Return [x, y] of the center of cell containing provided text 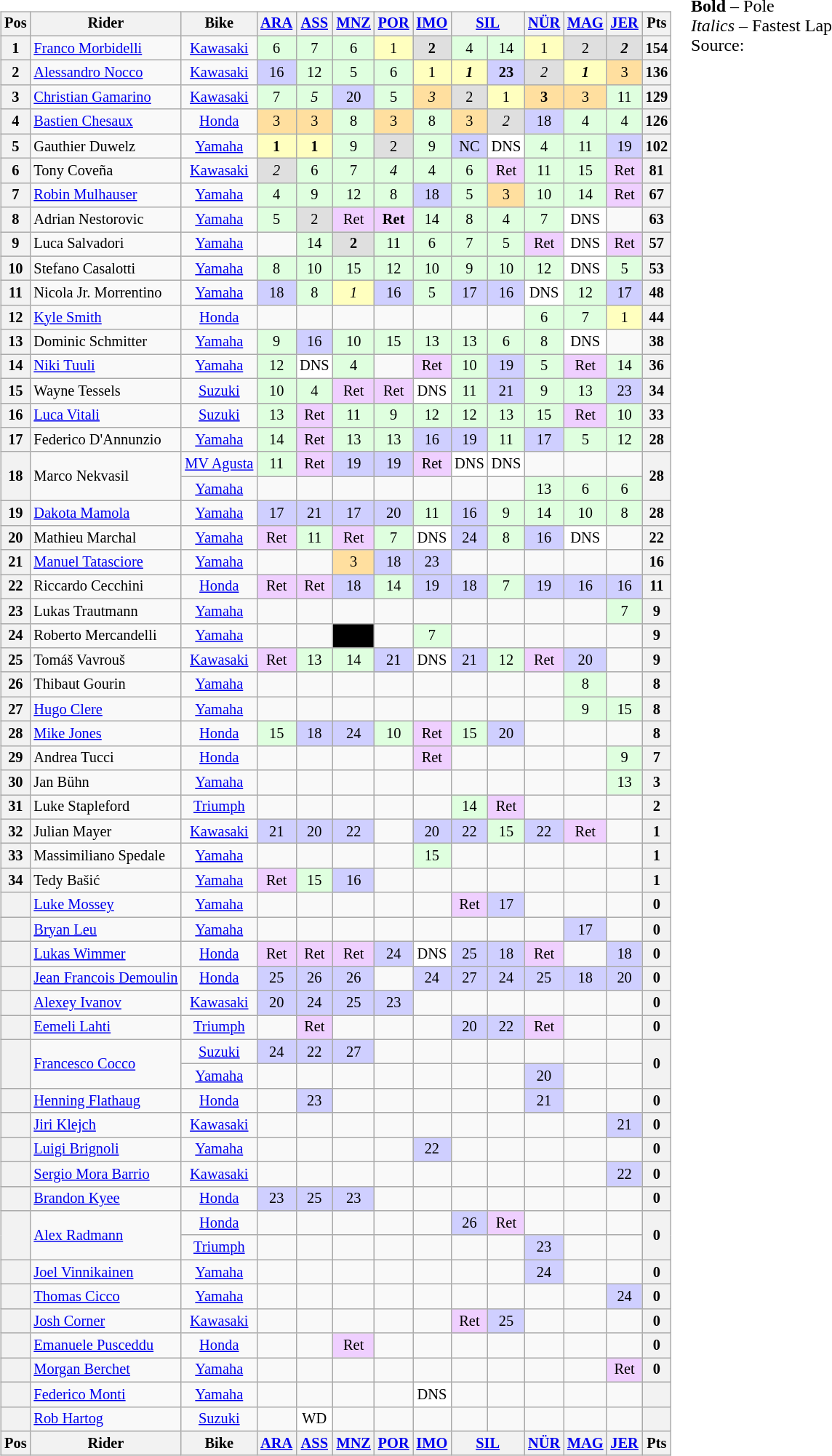
Jan Bühn [105, 783]
Francesco Cocco [105, 1063]
Thibaut Gourin [105, 684]
NC [469, 146]
Alexey Ivanov [105, 1003]
Mike Jones [105, 734]
Robin Mulhauser [105, 195]
Kyle Smith [105, 318]
48 [657, 293]
63 [657, 220]
Franco Morbidelli [105, 48]
38 [657, 342]
53 [657, 268]
67 [657, 195]
Henning Flathaug [105, 1101]
Christian Gamarino [105, 97]
Luke Stapleford [105, 807]
MV Agusta [219, 464]
44 [657, 318]
Nicola Jr. Morrentino [105, 293]
154 [657, 48]
Mathieu Marchal [105, 537]
Luca Salvadori [105, 244]
Wayne Tessels [105, 391]
Jiri Klejch [105, 1125]
Tony Coveña [105, 171]
Sergio Mora Barrio [105, 1174]
DSQ [353, 636]
32 [15, 831]
Riccardo Cecchini [105, 587]
Luke Mossey [105, 905]
Alessandro Nocco [105, 73]
Tedy Bašić [105, 881]
Bryan Leu [105, 929]
Dakota Mamola [105, 513]
31 [15, 807]
Josh Corner [105, 1321]
57 [657, 244]
Marco Nekvasil [105, 476]
Julian Mayer [105, 831]
WD [314, 1419]
Morgan Berchet [105, 1370]
30 [15, 783]
Bastien Chesaux [105, 121]
29 [15, 758]
Gauthier Duwelz [105, 146]
Alex Radmann [105, 1235]
Adrian Nestorovic [105, 220]
Federico Monti [105, 1394]
Emanuele Pusceddu [105, 1345]
Luigi Brignoli [105, 1150]
Roberto Mercandelli [105, 636]
Luca Vitali [105, 415]
126 [657, 121]
Jean Francois Demoulin [105, 978]
Stefano Casalotti [105, 268]
Federico D'Annunzio [105, 440]
Niki Tuuli [105, 367]
Dominic Schmitter [105, 342]
81 [657, 171]
Hugo Clere [105, 709]
Manuel Tatasciore [105, 562]
Andrea Tucci [105, 758]
136 [657, 73]
129 [657, 97]
Lukas Wimmer [105, 954]
36 [657, 367]
Thomas Cicco [105, 1297]
Joel Vinnikainen [105, 1272]
Rob Hartog [105, 1419]
Brandon Kyee [105, 1199]
Massimiliano Spedale [105, 856]
Eemeli Lahti [105, 1028]
Tomáš Vavrouš [105, 660]
Lukas Trautmann [105, 611]
102 [657, 146]
